Capture the cell that displays the provided text and extract its [x, y] central coordinate. 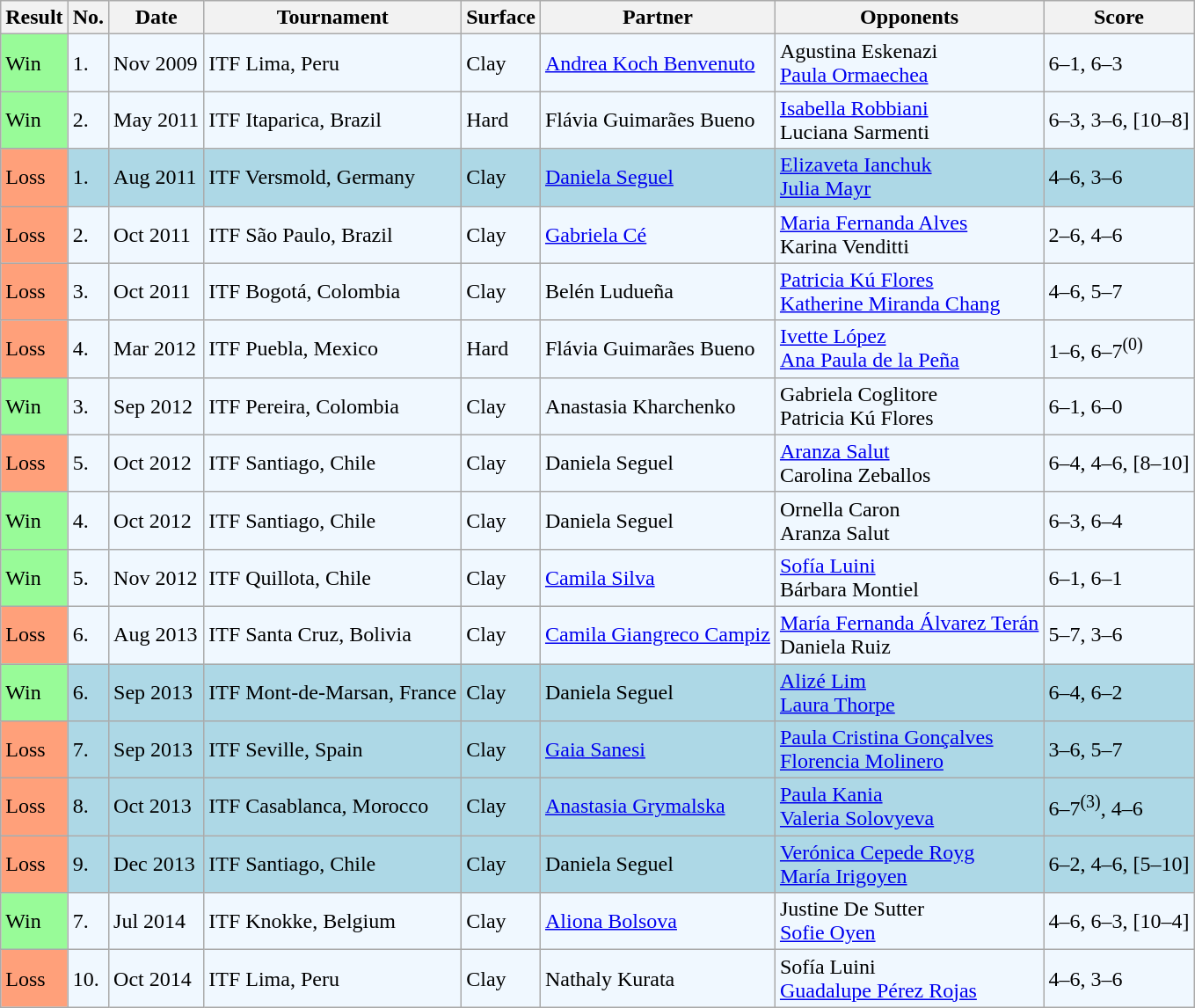
6–1, 6–0 [1118, 406]
Anastasia Grymalska [658, 807]
ITF Knokke, Belgium [332, 922]
Gabriela Cé [658, 234]
Camila Silva [658, 577]
5–7, 3–6 [1118, 635]
Sep 2012 [157, 406]
Paula Kania Valeria Solovyeva [909, 807]
ITF Mont-de-Marsan, France [332, 691]
6–4, 4–6, [8–10] [1118, 463]
Belén Ludueña [658, 292]
Aranza Salut Carolina Zeballos [909, 463]
ITF Puebla, Mexico [332, 348]
Nov 2012 [157, 577]
Gabriela Coglitore Patricia Kú Flores [909, 406]
6–3, 3–6, [10–8] [1118, 120]
ITF Quillota, Chile [332, 577]
Ornella Caron Aranza Salut [909, 521]
1–6, 6–7(0) [1118, 348]
3–6, 5–7 [1118, 749]
Oct 2014 [157, 978]
6–3, 6–4 [1118, 521]
Oct 2013 [157, 807]
Nathaly Kurata [658, 978]
2–6, 4–6 [1118, 234]
Opponents [909, 18]
Andrea Koch Benvenuto [658, 63]
Justine De Sutter Sofie Oyen [909, 922]
ITF Bogotá, Colombia [332, 292]
6–7(3), 4–6 [1118, 807]
Maria Fernanda Alves Karina Venditti [909, 234]
Dec 2013 [157, 864]
Paula Cristina Gonçalves Florencia Molinero [909, 749]
Jul 2014 [157, 922]
No. [88, 18]
Surface [501, 18]
6–1, 6–3 [1118, 63]
Result [34, 18]
Alizé Lim Laura Thorpe [909, 691]
ITF São Paulo, Brazil [332, 234]
Ivette López Ana Paula de la Peña [909, 348]
ITF Seville, Spain [332, 749]
Patricia Kú Flores Katherine Miranda Chang [909, 292]
María Fernanda Álvarez Terán Daniela Ruiz [909, 635]
4–6, 5–7 [1118, 292]
Nov 2009 [157, 63]
6–2, 4–6, [5–10] [1118, 864]
4–6, 6–3, [10–4] [1118, 922]
10. [88, 978]
Aug 2013 [157, 635]
ITF Santa Cruz, Bolivia [332, 635]
ITF Itaparica, Brazil [332, 120]
Partner [658, 18]
Elizaveta Ianchuk Julia Mayr [909, 178]
Tournament [332, 18]
Date [157, 18]
ITF Versmold, Germany [332, 178]
6–4, 6–2 [1118, 691]
Camila Giangreco Campiz [658, 635]
Verónica Cepede Royg María Irigoyen [909, 864]
8. [88, 807]
9. [88, 864]
ITF Casablanca, Morocco [332, 807]
Aug 2011 [157, 178]
Anastasia Kharchenko [658, 406]
Isabella Robbiani Luciana Sarmenti [909, 120]
Sofía Luini Guadalupe Pérez Rojas [909, 978]
Gaia Sanesi [658, 749]
ITF Pereira, Colombia [332, 406]
Agustina Eskenazi Paula Ormaechea [909, 63]
Aliona Bolsova [658, 922]
Mar 2012 [157, 348]
May 2011 [157, 120]
6–1, 6–1 [1118, 577]
Sofía Luini Bárbara Montiel [909, 577]
Score [1118, 18]
